Return [X, Y] of the center of cell containing provided text 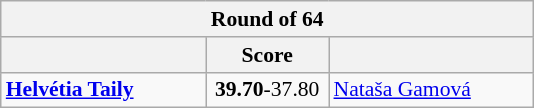
Score [268, 55]
39.70-37.80 [268, 90]
Nataša Gamová [430, 90]
Helvétia Taily [104, 90]
Round of 64 [268, 19]
